Capture the cell that displays the provided text and extract its (X, Y) central coordinate. 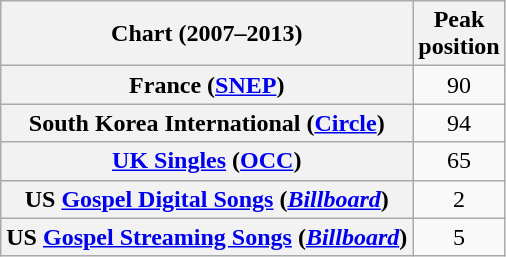
South Korea International (Circle) (207, 123)
UK Singles (OCC) (207, 161)
US Gospel Streaming Songs (Billboard) (207, 237)
94 (459, 123)
Peakposition (459, 34)
65 (459, 161)
France (SNEP) (207, 85)
Chart (2007–2013) (207, 34)
5 (459, 237)
90 (459, 85)
US Gospel Digital Songs (Billboard) (207, 199)
2 (459, 199)
